Locate the cell with the specified text and output its [X, Y] center coordinate. 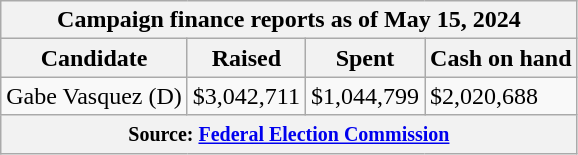
$3,042,711 [246, 96]
Cash on hand [501, 58]
Gabe Vasquez (D) [94, 96]
$1,044,799 [364, 96]
Source: Federal Election Commission [289, 134]
Spent [364, 58]
Raised [246, 58]
Campaign finance reports as of May 15, 2024 [289, 20]
$2,020,688 [501, 96]
Candidate [94, 58]
